Identify which cell holds the provided text, then report its [X, Y] central coordinate. 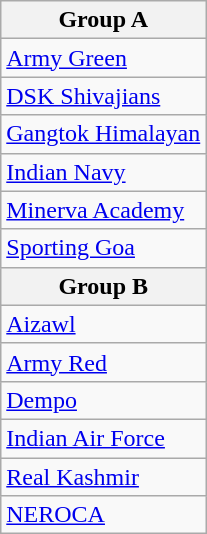
Real Kashmir [104, 477]
DSK Shivajians [104, 96]
Dempo [104, 400]
Sporting Goa [104, 248]
NEROCA [104, 515]
Indian Air Force [104, 438]
Indian Navy [104, 172]
Minerva Academy [104, 210]
Gangtok Himalayan [104, 134]
Aizawl [104, 324]
Army Red [104, 362]
Army Green [104, 58]
Group B [104, 286]
Group A [104, 20]
